Extract the [X, Y] coordinate from the center of the cell holding the provided text.  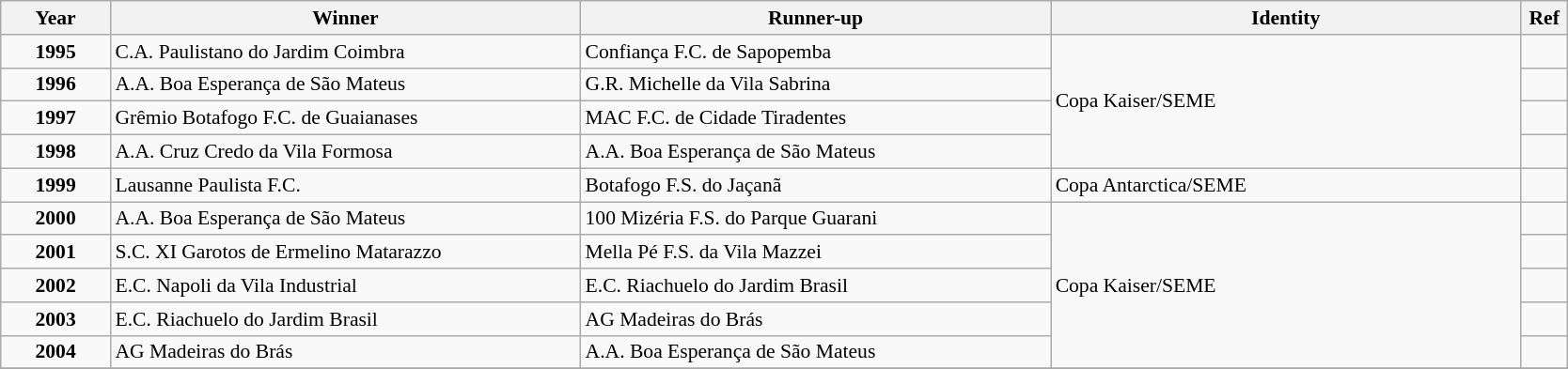
Mella Pé F.S. da Vila Mazzei [816, 253]
Botafogo F.S. do Jaçanã [816, 185]
1996 [56, 85]
2000 [56, 219]
S.C. XI Garotos de Ermelino Matarazzo [345, 253]
Winner [345, 18]
Copa Antarctica/SEME [1286, 185]
Grêmio Botafogo F.C. de Guaianases [345, 118]
Confiança F.C. de Sapopemba [816, 52]
2001 [56, 253]
100 Mizéria F.S. do Parque Guarani [816, 219]
G.R. Michelle da Vila Sabrina [816, 85]
1997 [56, 118]
C.A. Paulistano do Jardim Coimbra [345, 52]
Year [56, 18]
MAC F.C. de Cidade Tiradentes [816, 118]
1998 [56, 152]
2002 [56, 285]
A.A. Cruz Credo da Vila Formosa [345, 152]
Lausanne Paulista F.C. [345, 185]
Identity [1286, 18]
2003 [56, 319]
1995 [56, 52]
Runner-up [816, 18]
E.C. Napoli da Vila Industrial [345, 285]
1999 [56, 185]
Ref [1544, 18]
2004 [56, 352]
